Output the [X, Y] coordinate of the center of the cell containing the given text.  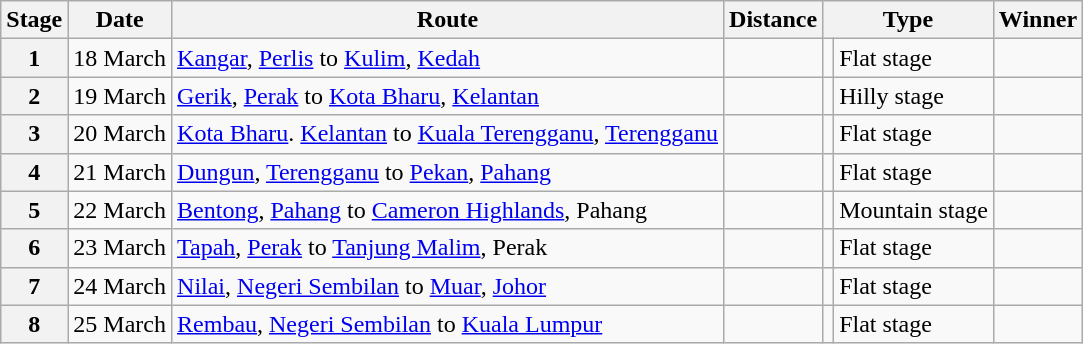
19 March [120, 96]
2 [34, 96]
Winner [1038, 20]
7 [34, 286]
18 March [120, 58]
Hilly stage [914, 96]
Kota Bharu. Kelantan to Kuala Terengganu, Terengganu [448, 134]
Bentong, Pahang to Cameron Highlands, Pahang [448, 210]
Stage [34, 20]
Mountain stage [914, 210]
Route [448, 20]
21 March [120, 172]
Gerik, Perak to Kota Bharu, Kelantan [448, 96]
Distance [774, 20]
4 [34, 172]
22 March [120, 210]
5 [34, 210]
3 [34, 134]
25 March [120, 324]
24 March [120, 286]
8 [34, 324]
Dungun, Terengganu to Pekan, Pahang [448, 172]
Rembau, Negeri Sembilan to Kuala Lumpur [448, 324]
20 March [120, 134]
6 [34, 248]
23 March [120, 248]
Type [908, 20]
1 [34, 58]
Kangar, Perlis to Kulim, Kedah [448, 58]
Date [120, 20]
Tapah, Perak to Tanjung Malim, Perak [448, 248]
Nilai, Negeri Sembilan to Muar, Johor [448, 286]
